Locate the cell with the specified text and output its (x, y) center coordinate. 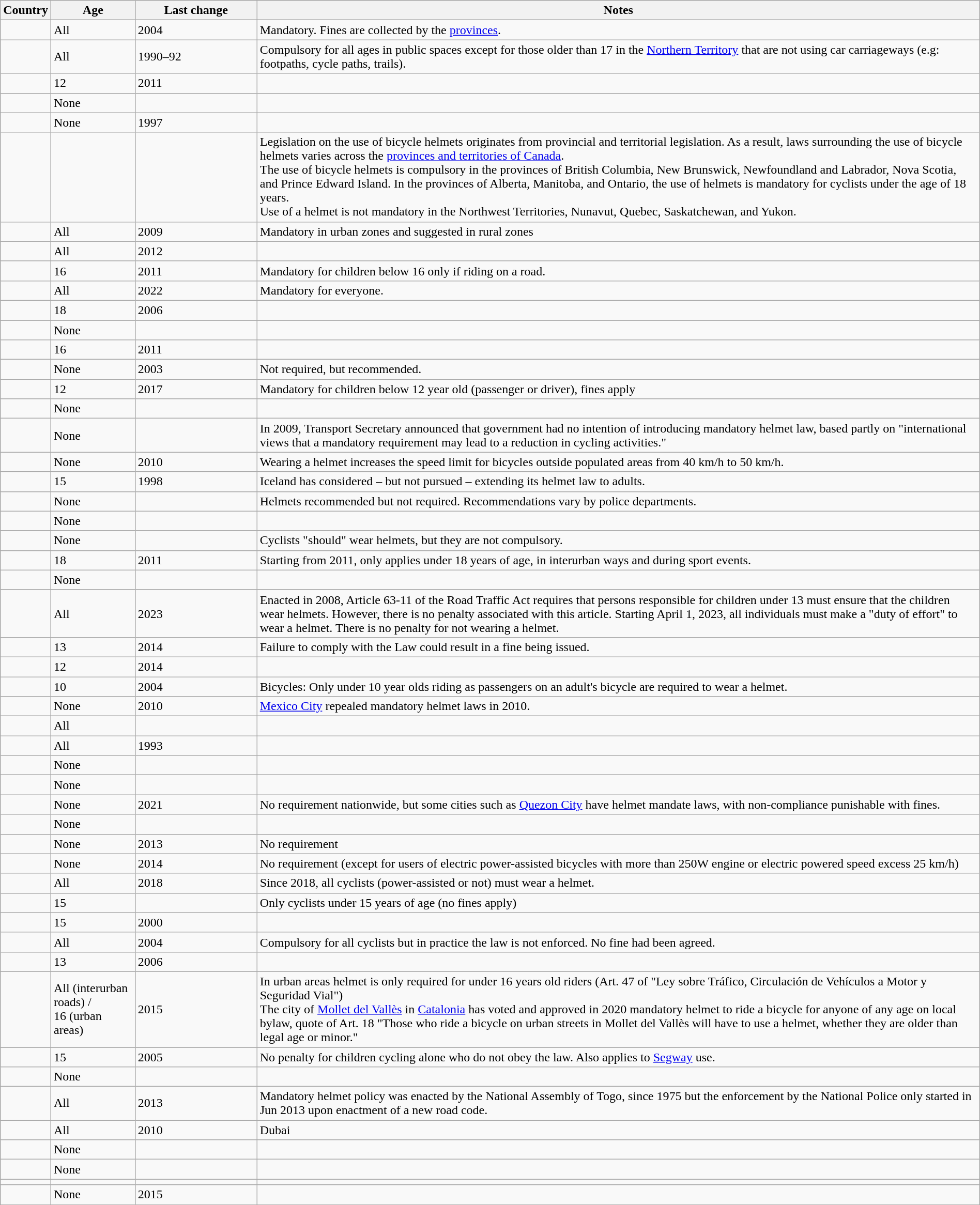
Mandatory for children below 16 only if riding on a road. (618, 271)
Iceland has considered – but not pursued – extending its helmet law to adults. (618, 482)
2012 (196, 251)
Only cyclists under 15 years of age (no fines apply) (618, 903)
Wearing a helmet increases the speed limit for bicycles outside populated areas from 40 km/h to 50 km/h. (618, 462)
2017 (196, 389)
Bicycles: Only under 10 year olds riding as passengers on an adult's bicycle are required to wear a helmet. (618, 687)
Last change (196, 10)
Dubai (618, 1130)
Compulsory for all cyclists but in practice the law is not enforced. No fine had been agreed. (618, 942)
2003 (196, 369)
2000 (196, 922)
2023 (196, 613)
No requirement nationwide, but some cities such as Quezon City have helmet mandate laws, with non-compliance punishable with fines. (618, 805)
Starting from 2011, only applies under 18 years of age, in interurban ways and during sport events. (618, 560)
Not required, but recommended. (618, 369)
1990–92 (196, 57)
No requirement (618, 844)
Age (93, 10)
Failure to comply with the Law could result in a fine being issued. (618, 647)
10 (93, 687)
Country (26, 10)
All (interurban roads) / 16 (urban areas) (93, 1009)
Mandatory for everyone. (618, 290)
2021 (196, 805)
No requirement (except for users of electric power-assisted bicycles with more than 250W engine or electric powered speed excess 25 km/h) (618, 863)
1998 (196, 482)
Mexico City repealed mandatory helmet laws in 2010. (618, 706)
No penalty for children cycling alone who do not obey the law. Also applies to Segway use. (618, 1057)
1997 (196, 122)
Mandatory for children below 12 year old (passenger or driver), fines apply (618, 389)
2018 (196, 883)
Cyclists "should" wear helmets, but they are not compulsory. (618, 540)
2009 (196, 231)
Mandatory in urban zones and suggested in rural zones (618, 231)
Since 2018, all cyclists (power-assisted or not) must wear a helmet. (618, 883)
Mandatory. Fines are collected by the provinces. (618, 30)
2022 (196, 290)
Notes (618, 10)
2005 (196, 1057)
Helmets recommended but not required. Recommendations vary by police departments. (618, 501)
1993 (196, 746)
